Identify which cell holds the provided text, then report its (X, Y) central coordinate. 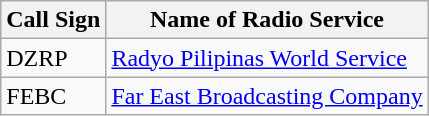
Far East Broadcasting Company (267, 96)
Call Sign (54, 20)
Name of Radio Service (267, 20)
FEBC (54, 96)
DZRP (54, 58)
Radyo Pilipinas World Service (267, 58)
